Return (x, y) of the center of cell containing provided text 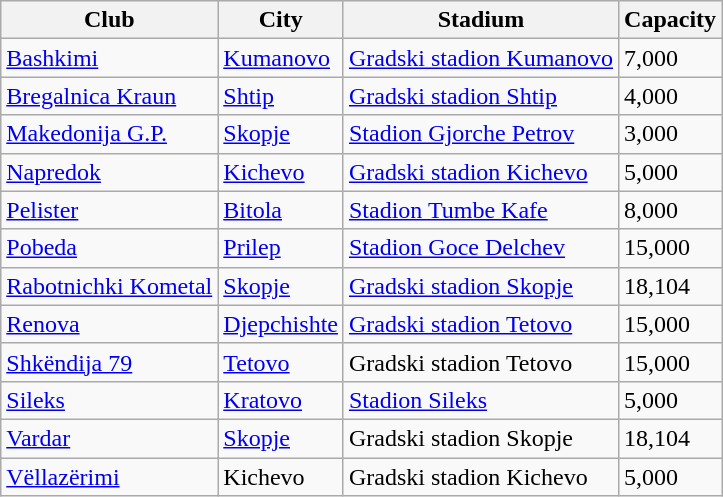
Capacity (670, 20)
Kumanovo (281, 58)
Rabotnichki Kometal (110, 286)
Shkëndija 79 (110, 362)
Stadium (480, 20)
Bregalnica Kraun (110, 96)
Napredok (110, 172)
Shtip (281, 96)
Stadion Gjorche Petrov (480, 134)
Gradski stadion Kumanovo (480, 58)
City (281, 20)
Prilep (281, 248)
4,000 (670, 96)
Vëllazërimi (110, 477)
Renova (110, 324)
Pobeda (110, 248)
Bitola (281, 210)
Stadion Goce Delchev (480, 248)
8,000 (670, 210)
Stadion Sileks (480, 400)
Vardar (110, 438)
Stadion Tumbe Kafe (480, 210)
Gradski stadion Shtip (480, 96)
Kratovo (281, 400)
Bashkimi (110, 58)
3,000 (670, 134)
7,000 (670, 58)
Tetovo (281, 362)
Makedonija G.P. (110, 134)
Pelister (110, 210)
Club (110, 20)
Djepchishte (281, 324)
Sileks (110, 400)
